Scan for the cell matching the given text and deliver its [X, Y] coordinate at center. 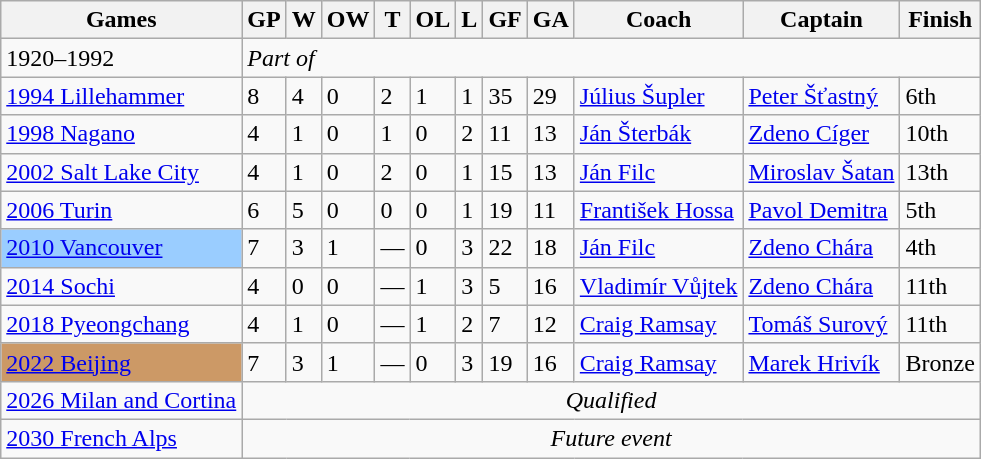
František Hossa [658, 210]
GF [505, 20]
2006 Turin [122, 210]
35 [505, 96]
GP [264, 20]
2010 Vancouver [122, 248]
29 [550, 96]
10th [940, 134]
2018 Pyeongchang [122, 324]
4th [940, 248]
GA [550, 20]
2026 Milan and Cortina [122, 400]
1920–1992 [122, 58]
1998 Nagano [122, 134]
Finish [940, 20]
Part of [612, 58]
Július Šupler [658, 96]
2002 Salt Lake City [122, 172]
Marek Hrivík [822, 362]
2022 Beijing [122, 362]
22 [505, 248]
8 [264, 96]
15 [505, 172]
OL [433, 20]
T [392, 20]
6th [940, 96]
Ján Šterbák [658, 134]
Miroslav Šatan [822, 172]
Captain [822, 20]
1994 Lillehammer [122, 96]
Qualified [612, 400]
Vladimír Vůjtek [658, 286]
L [470, 20]
Future event [612, 438]
OW [348, 20]
6 [264, 210]
13th [940, 172]
Coach [658, 20]
W [304, 20]
2014 Sochi [122, 286]
Games [122, 20]
Zdeno Cíger [822, 134]
Pavol Demitra [822, 210]
Tomáš Surový [822, 324]
Bronze [940, 362]
2030 French Alps [122, 438]
12 [550, 324]
5th [940, 210]
18 [550, 248]
Peter Šťastný [822, 96]
